Search for the cell housing the specified text and yield its (x, y) center coordinate. 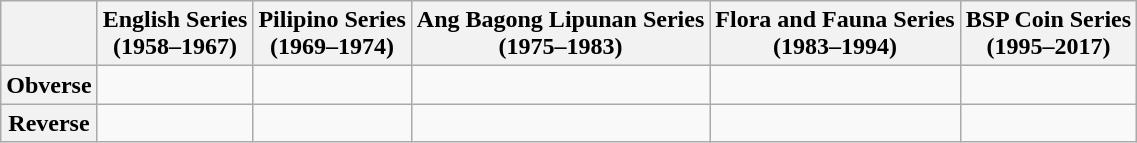
Obverse (49, 85)
Ang Bagong Lipunan Series(1975–1983) (560, 34)
Pilipino Series(1969–1974) (332, 34)
English Series(1958–1967) (175, 34)
BSP Coin Series(1995–2017) (1048, 34)
Flora and Fauna Series(1983–1994) (835, 34)
Reverse (49, 123)
